From the cell containing the given text, extract its center point as (X, Y) coordinate. 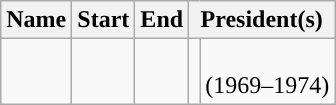
(1969–1974) (268, 72)
President(s) (262, 20)
End (162, 20)
Start (104, 20)
Name (36, 20)
